Locate the cell with the specified text and output its [X, Y] center coordinate. 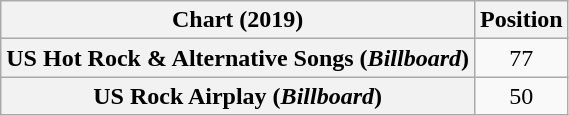
50 [521, 96]
Chart (2019) [238, 20]
US Hot Rock & Alternative Songs (Billboard) [238, 58]
77 [521, 58]
Position [521, 20]
US Rock Airplay (Billboard) [238, 96]
